For the text-containing cell, return its midpoint in [X, Y] coordinate format. 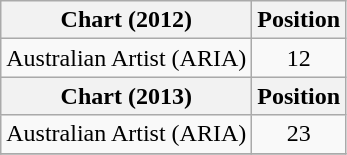
23 [299, 134]
Chart (2012) [126, 20]
Chart (2013) [126, 96]
12 [299, 58]
